Output the [X, Y] coordinate of the center of the cell containing the given text.  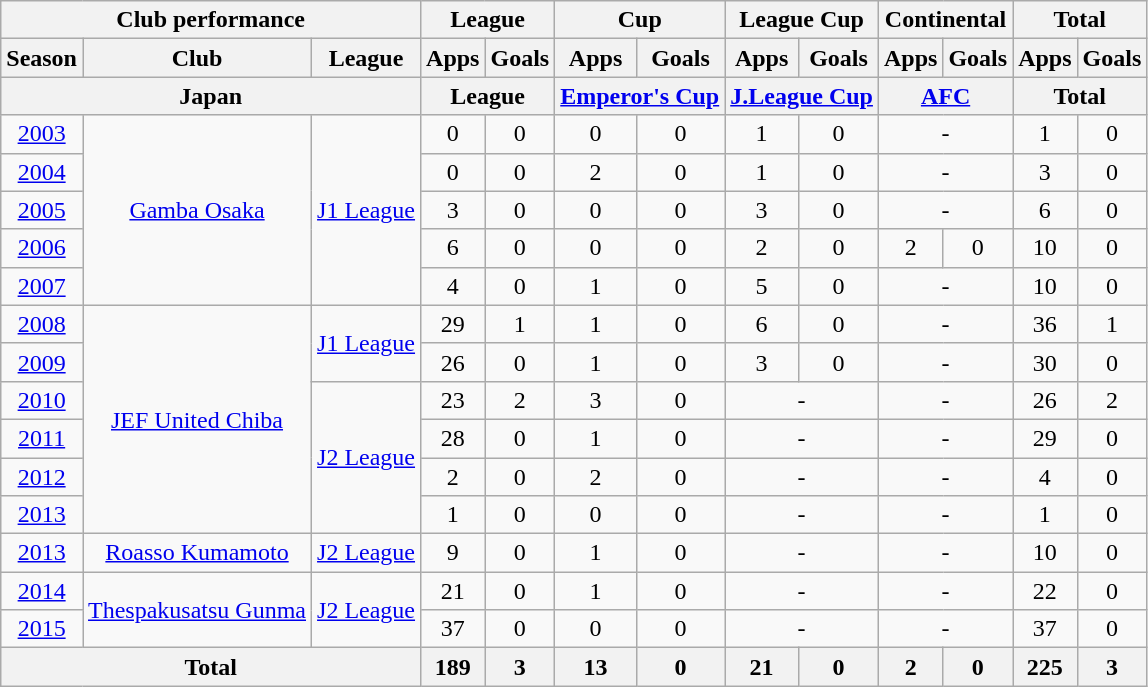
2014 [42, 591]
22 [1045, 591]
Roasso Kumamoto [196, 553]
Continental [945, 20]
2011 [42, 438]
9 [453, 553]
36 [1045, 324]
Club [196, 58]
225 [1045, 667]
Cup [640, 20]
Season [42, 58]
Club performance [211, 20]
2008 [42, 324]
2004 [42, 172]
2005 [42, 210]
Thespakusatsu Gunma [196, 610]
189 [453, 667]
2003 [42, 134]
Emperor's Cup [640, 96]
2007 [42, 286]
2010 [42, 400]
JEF United Chiba [196, 419]
2006 [42, 248]
Gamba Osaka [196, 210]
2015 [42, 629]
23 [453, 400]
28 [453, 438]
J.League Cup [802, 96]
Japan [211, 96]
2009 [42, 362]
5 [762, 286]
2012 [42, 477]
13 [596, 667]
AFC [945, 96]
League Cup [802, 20]
30 [1045, 362]
